Scan for the cell matching the given text and deliver its [X, Y] coordinate at center. 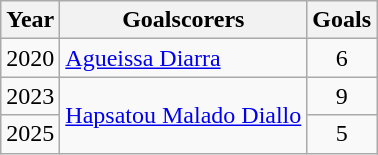
Year [30, 20]
9 [342, 96]
Goalscorers [184, 20]
Agueissa Diarra [184, 58]
Hapsatou Malado Diallo [184, 115]
5 [342, 134]
2023 [30, 96]
2025 [30, 134]
Goals [342, 20]
6 [342, 58]
2020 [30, 58]
